Return the [X, Y] coordinate for the center point of the cell that contains the specified text.  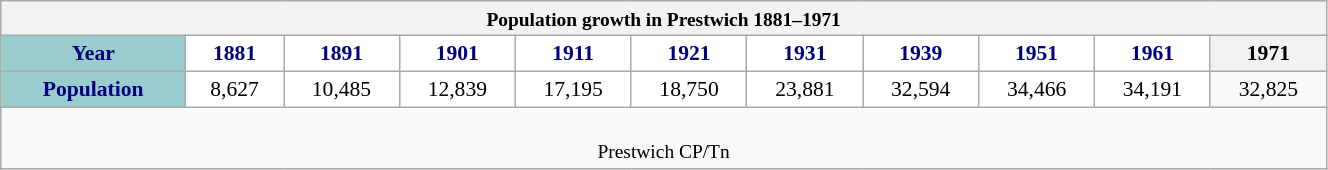
32,825 [1268, 90]
Year [94, 54]
Population [94, 90]
Population growth in Prestwich 1881–1971 [664, 18]
1951 [1037, 54]
18,750 [689, 90]
1921 [689, 54]
1931 [805, 54]
10,485 [342, 90]
8,627 [235, 90]
12,839 [457, 90]
1891 [342, 54]
1881 [235, 54]
34,466 [1037, 90]
Prestwich CP/Tn [664, 138]
34,191 [1153, 90]
1961 [1153, 54]
1971 [1268, 54]
32,594 [921, 90]
1911 [573, 54]
23,881 [805, 90]
1901 [457, 54]
17,195 [573, 90]
1939 [921, 54]
